From the cell containing the given text, extract its center point as [X, Y] coordinate. 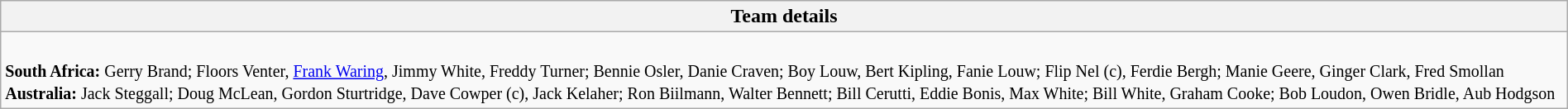
Team details [784, 17]
